Locate the cell with the specified text and output its [X, Y] center coordinate. 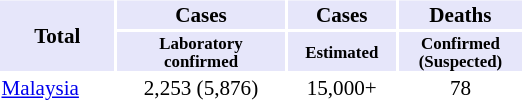
Deaths [460, 15]
Laboratory confirmed [200, 52]
Total [57, 36]
Estimated [342, 52]
Confirmed(Suspected) [460, 52]
